Output the (x, y) coordinate of the center of the cell containing the given text.  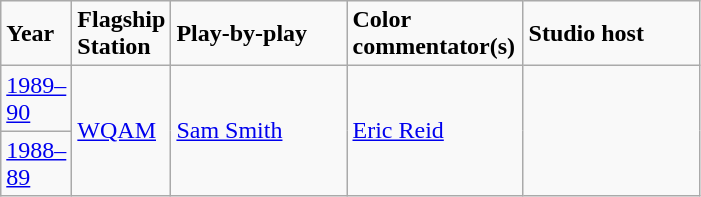
Color commentator(s) (435, 34)
Flagship Station (122, 34)
Year (36, 34)
Eric Reid (435, 131)
WQAM (122, 131)
1989–90 (36, 98)
1988–89 (36, 164)
Sam Smith (259, 131)
Play-by-play (259, 34)
Studio host (611, 34)
